Find where the given text appears and provide that cell's center as (X, Y) coordinate. 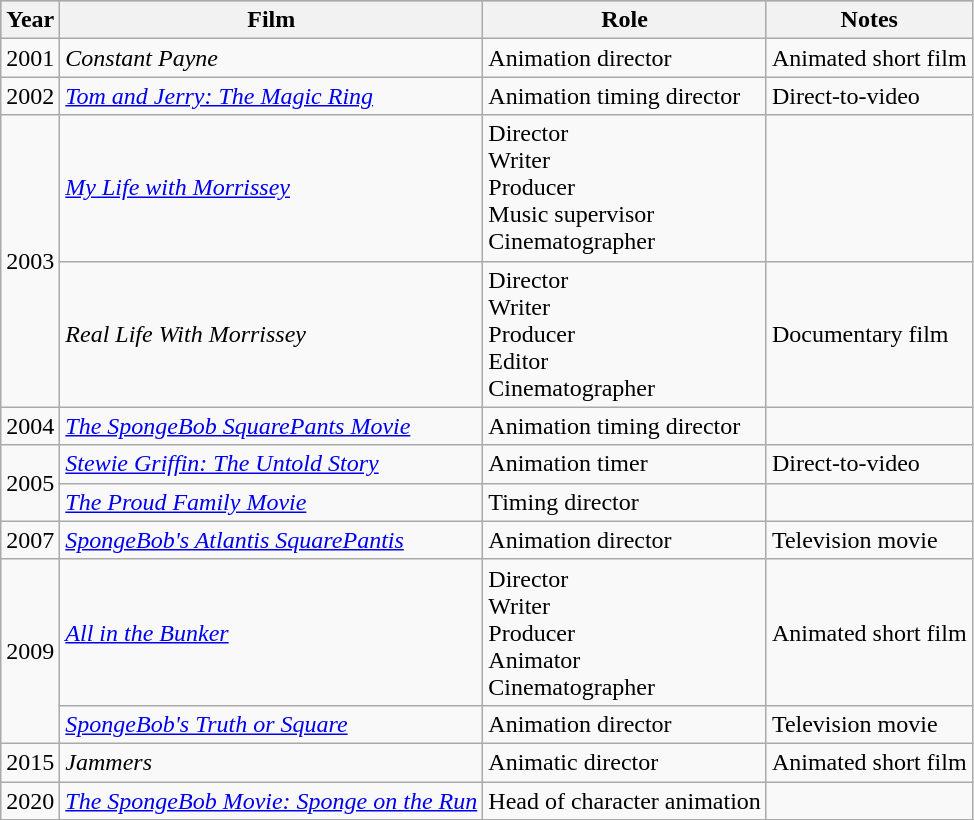
2005 (30, 483)
Year (30, 20)
2015 (30, 762)
Constant Payne (272, 58)
2007 (30, 540)
2001 (30, 58)
2002 (30, 96)
Head of character animation (625, 801)
Tom and Jerry: The Magic Ring (272, 96)
The SpongeBob Movie: Sponge on the Run (272, 801)
Stewie Griffin: The Untold Story (272, 464)
2004 (30, 426)
Documentary film (869, 334)
SpongeBob's Atlantis SquarePantis (272, 540)
DirectorWriterProducer Music supervisorCinematographer (625, 188)
Role (625, 20)
2009 (30, 651)
All in the Bunker (272, 632)
The SpongeBob SquarePants Movie (272, 426)
My Life with Morrissey (272, 188)
Timing director (625, 502)
Film (272, 20)
DirectorWriterProducerEditorCinematographer (625, 334)
Jammers (272, 762)
Real Life With Morrissey (272, 334)
Animatic director (625, 762)
Animation timer (625, 464)
2020 (30, 801)
2003 (30, 261)
The Proud Family Movie (272, 502)
Notes (869, 20)
SpongeBob's Truth or Square (272, 724)
DirectorWriterProducerAnimatorCinematographer (625, 632)
